Return (x, y) of the center of cell containing provided text 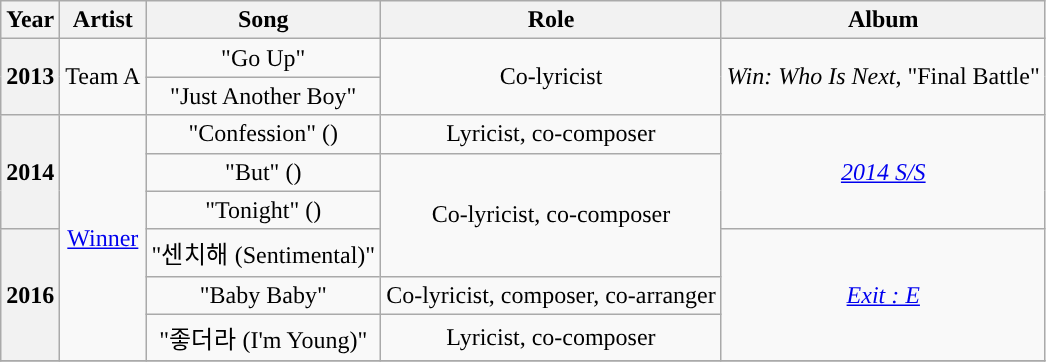
Role (552, 20)
"Tonight" () (264, 210)
2016 (30, 295)
2014 S/S (883, 172)
2014 (30, 172)
2013 (30, 77)
"Go Up" (264, 58)
Album (883, 20)
Artist (103, 20)
Co-lyricist (552, 77)
Team A (103, 77)
Year (30, 20)
Winner (103, 238)
Song (264, 20)
"좋더라 (I'm Young)" (264, 338)
Exit : E (883, 295)
"But" () (264, 172)
"Baby Baby" (264, 295)
Co-lyricist, co-composer (552, 214)
"Just Another Boy" (264, 96)
"센치해 (Sentimental)" (264, 252)
Co-lyricist, composer, co-arranger (552, 295)
Win: Who Is Next, "Final Battle" (883, 77)
"Confession" () (264, 134)
